Output the (x, y) coordinate of the center of the cell containing the given text.  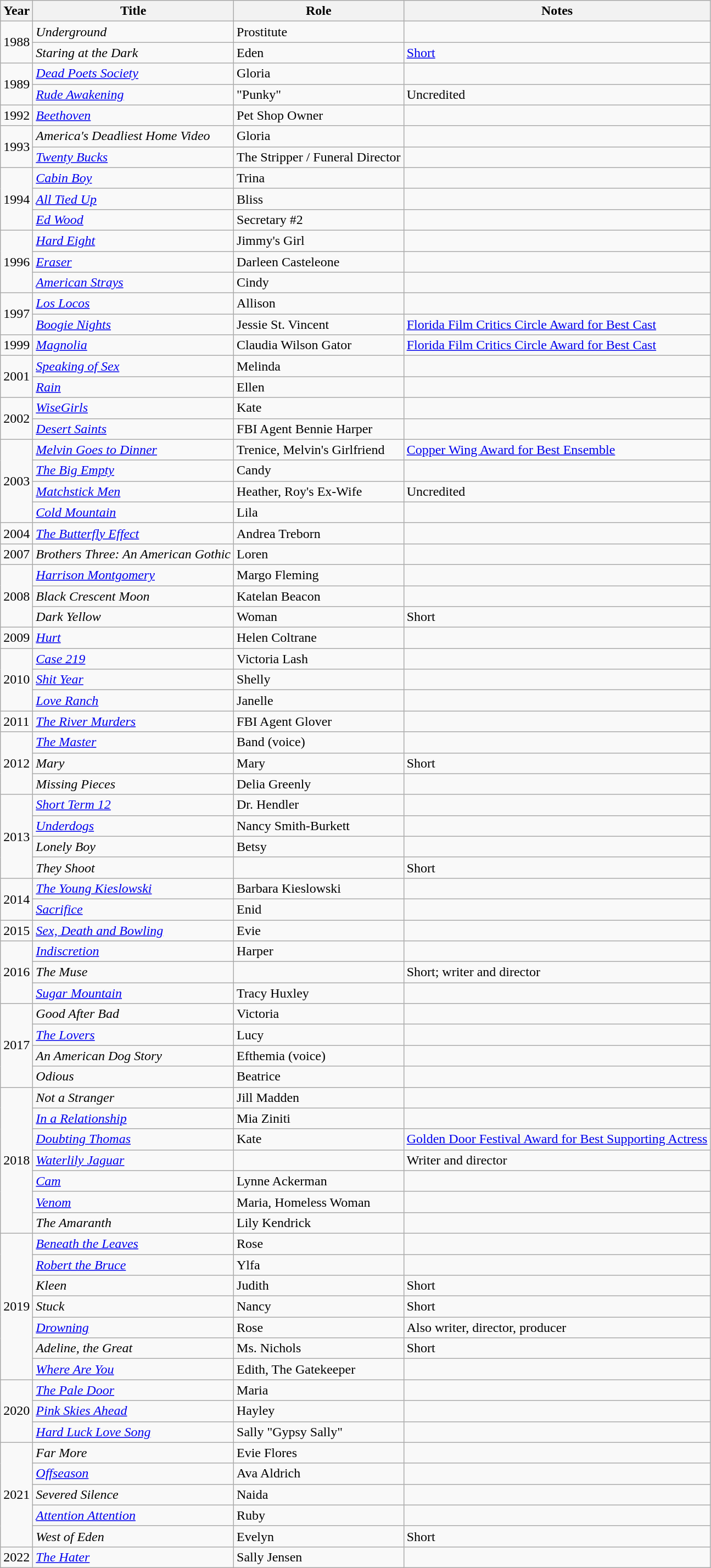
An American Dog Story (133, 1056)
Beethoven (133, 115)
Maria (319, 1390)
2016 (16, 972)
Bliss (319, 199)
Waterlily Jaguar (133, 1160)
2012 (16, 763)
Black Crescent Moon (133, 596)
The Amaranth (133, 1223)
Janelle (319, 701)
Drowning (133, 1328)
Year (16, 11)
Ms. Nichols (319, 1348)
Golden Door Festival Award for Best Supporting Actress (557, 1139)
Notes (557, 11)
Woman (319, 617)
Magnolia (133, 345)
Cabin Boy (133, 178)
Stuck (133, 1307)
Speaking of Sex (133, 366)
Barbara Kieslowski (319, 888)
Beatrice (319, 1077)
2009 (16, 638)
Twenty Bucks (133, 157)
Desert Saints (133, 429)
"Punky" (319, 94)
America's Deadliest Home Video (133, 136)
Lynne Ackerman (319, 1181)
Also writer, director, producer (557, 1328)
2021 (16, 1494)
Evie (319, 931)
Dark Yellow (133, 617)
Jill Madden (319, 1097)
Staring at the Dark (133, 53)
1993 (16, 147)
Indiscretion (133, 951)
Secretary #2 (319, 220)
Edith, The Gatekeeper (319, 1369)
1996 (16, 261)
Shelly (319, 680)
Adeline, the Great (133, 1348)
They Shoot (133, 867)
2008 (16, 596)
The Stripper / Funeral Director (319, 157)
Trenice, Melvin's Girlfriend (319, 450)
Jessie St. Vincent (319, 324)
Underdogs (133, 826)
WiseGirls (133, 408)
Ellen (319, 387)
Dr. Hendler (319, 805)
Good After Bad (133, 1014)
Tracy Huxley (319, 993)
2007 (16, 554)
Copper Wing Award for Best Ensemble (557, 450)
Pet Shop Owner (319, 115)
The Hater (133, 1557)
Lucy (319, 1035)
Sex, Death and Bowling (133, 931)
Short; writer and director (557, 972)
Candy (319, 471)
Allison (319, 304)
Hard Luck Love Song (133, 1432)
Robert the Bruce (133, 1264)
Severed Silence (133, 1494)
Katelan Beacon (319, 596)
FBI Agent Glover (319, 721)
Where Are You (133, 1369)
All Tied Up (133, 199)
Far More (133, 1453)
2004 (16, 533)
Nancy (319, 1307)
Ylfa (319, 1264)
Evie Flores (319, 1453)
Heather, Roy's Ex-Wife (319, 491)
Claudia Wilson Gator (319, 345)
2022 (16, 1557)
Attention Attention (133, 1515)
1997 (16, 314)
Lonely Boy (133, 847)
Pink Skies Ahead (133, 1411)
Victoria Lash (319, 659)
Underground (133, 32)
Andrea Treborn (319, 533)
Hayley (319, 1411)
Melvin Goes to Dinner (133, 450)
Naida (319, 1494)
Case 219 (133, 659)
Jimmy's Girl (319, 240)
The Master (133, 742)
2020 (16, 1411)
Lily Kendrick (319, 1223)
Melinda (319, 366)
Hurt (133, 638)
Ava Aldrich (319, 1474)
Trina (319, 178)
Eraser (133, 262)
Efthemia (voice) (319, 1056)
Lila (319, 512)
Rain (133, 387)
Sally "Gypsy Sally" (319, 1432)
Mia Ziniti (319, 1118)
Shit Year (133, 680)
American Strays (133, 283)
1994 (16, 199)
2011 (16, 721)
Cold Mountain (133, 512)
1988 (16, 42)
Maria, Homeless Woman (319, 1202)
The Butterfly Effect (133, 533)
Odious (133, 1077)
2015 (16, 931)
2001 (16, 377)
Venom (133, 1202)
Love Ranch (133, 701)
2013 (16, 836)
Prostitute (319, 32)
Delia Greenly (319, 784)
The Lovers (133, 1035)
2003 (16, 481)
The Big Empty (133, 471)
Sally Jensen (319, 1557)
1992 (16, 115)
2010 (16, 680)
Evelyn (319, 1536)
Beneath the Leaves (133, 1244)
Cam (133, 1181)
Cindy (319, 283)
Harrison Montgomery (133, 575)
Dead Poets Society (133, 74)
Brothers Three: An American Gothic (133, 554)
2002 (16, 418)
Victoria (319, 1014)
Boogie Nights (133, 324)
The Young Kieslowski (133, 888)
In a Relationship (133, 1118)
Title (133, 11)
The Pale Door (133, 1390)
Helen Coltrane (319, 638)
2019 (16, 1306)
Sugar Mountain (133, 993)
Loren (319, 554)
Betsy (319, 847)
Harper (319, 951)
Nancy Smith-Burkett (319, 826)
Margo Fleming (319, 575)
FBI Agent Bennie Harper (319, 429)
Sacrifice (133, 909)
Enid (319, 909)
2018 (16, 1160)
The Muse (133, 972)
Writer and director (557, 1160)
Darleen Casteleone (319, 262)
Los Locos (133, 304)
Judith (319, 1286)
Ruby (319, 1515)
Rude Awakening (133, 94)
1999 (16, 345)
Kleen (133, 1286)
Offseason (133, 1474)
2014 (16, 899)
West of Eden (133, 1536)
1989 (16, 84)
Eden (319, 53)
Matchstick Men (133, 491)
Hard Eight (133, 240)
2017 (16, 1045)
Role (319, 11)
Not a Stranger (133, 1097)
Band (voice) (319, 742)
The River Murders (133, 721)
Doubting Thomas (133, 1139)
Ed Wood (133, 220)
Missing Pieces (133, 784)
Short Term 12 (133, 805)
